Determine the [x, y] coordinate at the center of the cell enclosing the given text.  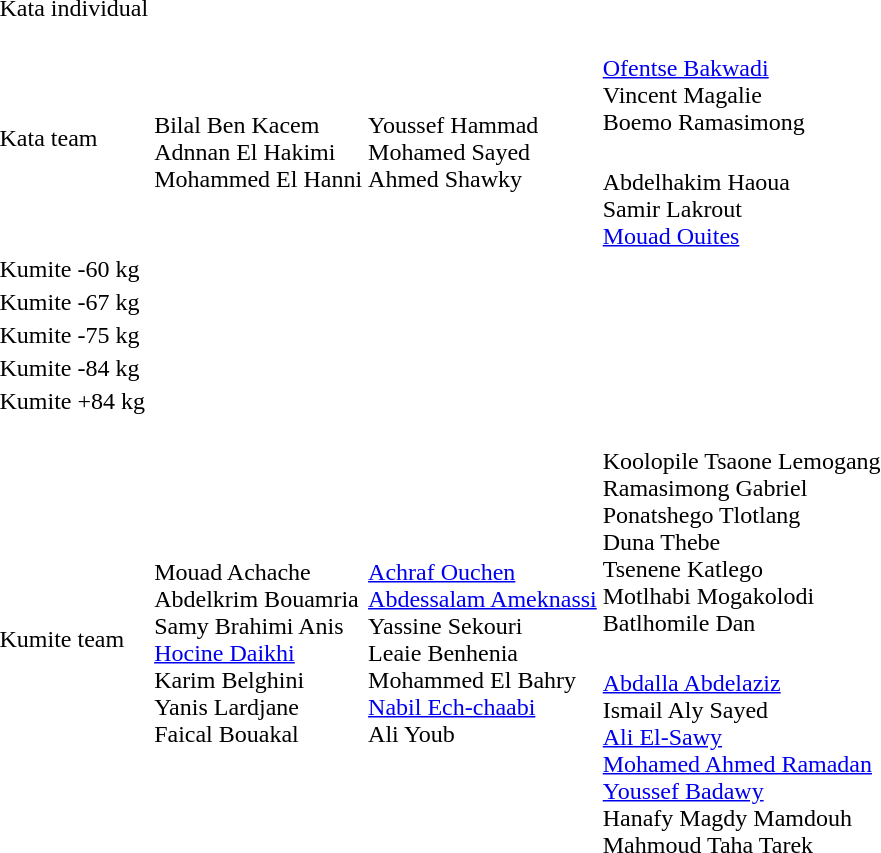
Bilal Ben KacemAdnnan El HakimiMohammed El Hanni [258, 138]
Youssef HammadMohamed SayedAhmed Shawky [483, 138]
